Output the (x, y) coordinate of the center of the cell containing the given text.  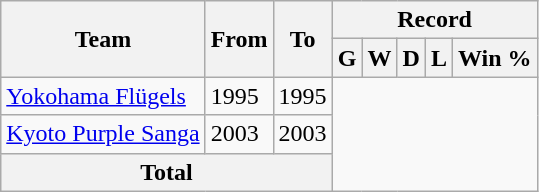
Team (103, 39)
Record (434, 20)
L (438, 58)
Yokohama Flügels (103, 96)
From (239, 39)
To (302, 39)
Total (166, 172)
Kyoto Purple Sanga (103, 134)
D (411, 58)
Win % (494, 58)
W (380, 58)
G (347, 58)
